Extract the (x, y) coordinate from the center of the cell holding the provided text.  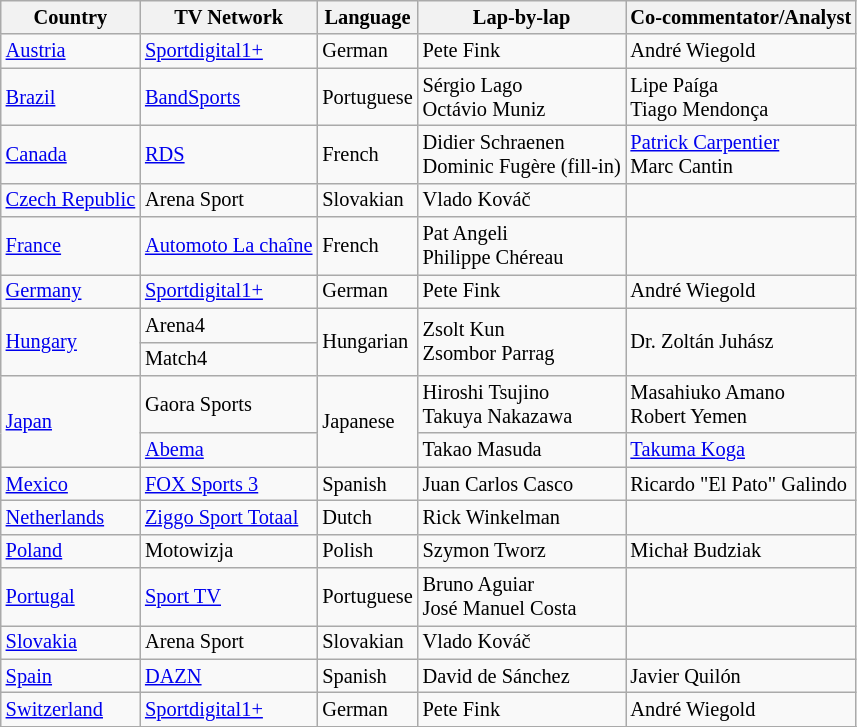
Country (70, 17)
Hiroshi TsujinoTakuya Nakazawa (522, 404)
Canada (70, 154)
Mexico (70, 484)
Rick Winkelman (522, 517)
Portugal (70, 597)
Takuma Koga (742, 450)
Czech Republic (70, 200)
Bruno AguiarJosé Manuel Costa (522, 597)
Netherlands (70, 517)
France (70, 246)
Austria (70, 51)
Sérgio Lago Octávio Muniz (522, 97)
Didier SchraenenDominic Fugère (fill-in) (522, 154)
Match4 (228, 359)
Pat AngeliPhilippe Chéreau (522, 246)
Co-commentator/Analyst (742, 17)
Lipe Paíga Tiago Mendonça (742, 97)
Switzerland (70, 709)
Zsolt KunZsombor Parrag (522, 342)
RDS (228, 154)
Abema (228, 450)
Patrick CarpentierMarc Cantin (742, 154)
Arena4 (228, 325)
Japan (70, 420)
TV Network (228, 17)
Germany (70, 291)
Hungarian (367, 342)
Ziggo Sport Totaal (228, 517)
Gaora Sports (228, 404)
Hungary (70, 342)
BandSports (228, 97)
Javier Quilón (742, 676)
Lap-by-lap (522, 17)
Spain (70, 676)
Language (367, 17)
Sport TV (228, 597)
Japanese (367, 420)
DAZN (228, 676)
Poland (70, 551)
Brazil (70, 97)
Takao Masuda (522, 450)
FOX Sports 3 (228, 484)
Dr. Zoltán Juhász (742, 342)
Automoto La chaîne (228, 246)
Slovakia (70, 642)
Motowizja (228, 551)
Dutch (367, 517)
Polish (367, 551)
Juan Carlos Casco (522, 484)
Masahiuko AmanoRobert Yemen (742, 404)
Michał Budziak (742, 551)
Ricardo "El Pato" Galindo (742, 484)
David de Sánchez (522, 676)
Szymon Tworz (522, 551)
